Return (x, y) of the center of cell containing provided text 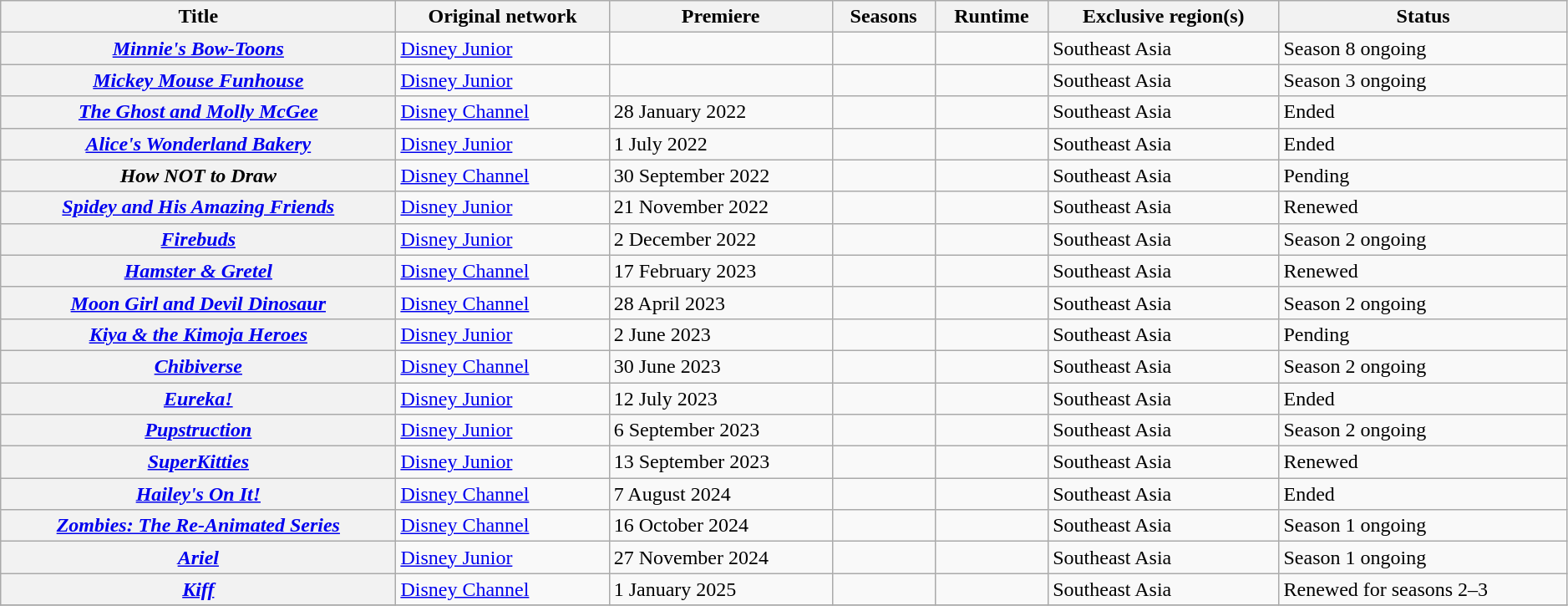
Kiff (199, 589)
12 July 2023 (720, 399)
Mickey Mouse Funhouse (199, 80)
SuperKitties (199, 462)
2 June 2023 (720, 334)
Status (1423, 17)
Exclusive region(s) (1164, 17)
Original network (503, 17)
28 April 2023 (720, 303)
Chibiverse (199, 366)
1 July 2022 (720, 144)
Hamster & Gretel (199, 271)
Minnie's Bow-Toons (199, 48)
Seasons (884, 17)
Ariel (199, 558)
The Ghost and Molly McGee (199, 112)
16 October 2024 (720, 526)
Firebuds (199, 239)
1 January 2025 (720, 589)
30 September 2022 (720, 176)
17 February 2023 (720, 271)
Season 8 ongoing (1423, 48)
Premiere (720, 17)
Title (199, 17)
27 November 2024 (720, 558)
6 September 2023 (720, 430)
7 August 2024 (720, 494)
Eureka! (199, 399)
Renewed for seasons 2–3 (1423, 589)
Moon Girl and Devil Dinosaur (199, 303)
Kiya & the Kimoja Heroes (199, 334)
Season 3 ongoing (1423, 80)
Zombies: The Re-Animated Series (199, 526)
Hailey's On It! (199, 494)
Spidey and His Amazing Friends (199, 207)
Alice's Wonderland Bakery (199, 144)
30 June 2023 (720, 366)
2 December 2022 (720, 239)
Runtime (992, 17)
How NOT to Draw (199, 176)
Pupstruction (199, 430)
13 September 2023 (720, 462)
28 January 2022 (720, 112)
21 November 2022 (720, 207)
